Capture the cell that displays the provided text and extract its [X, Y] central coordinate. 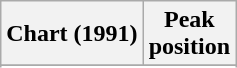
Peakposition [189, 34]
Chart (1991) [72, 34]
